Locate the cell with the specified text and output its (x, y) center coordinate. 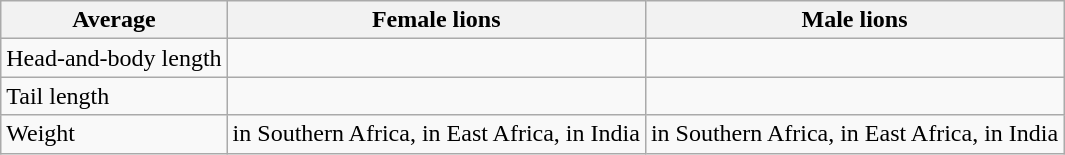
Tail length (114, 96)
Female lions (436, 20)
Weight (114, 134)
Average (114, 20)
Male lions (854, 20)
Head-and-body length (114, 58)
